Scan for the cell matching the given text and deliver its (X, Y) coordinate at center. 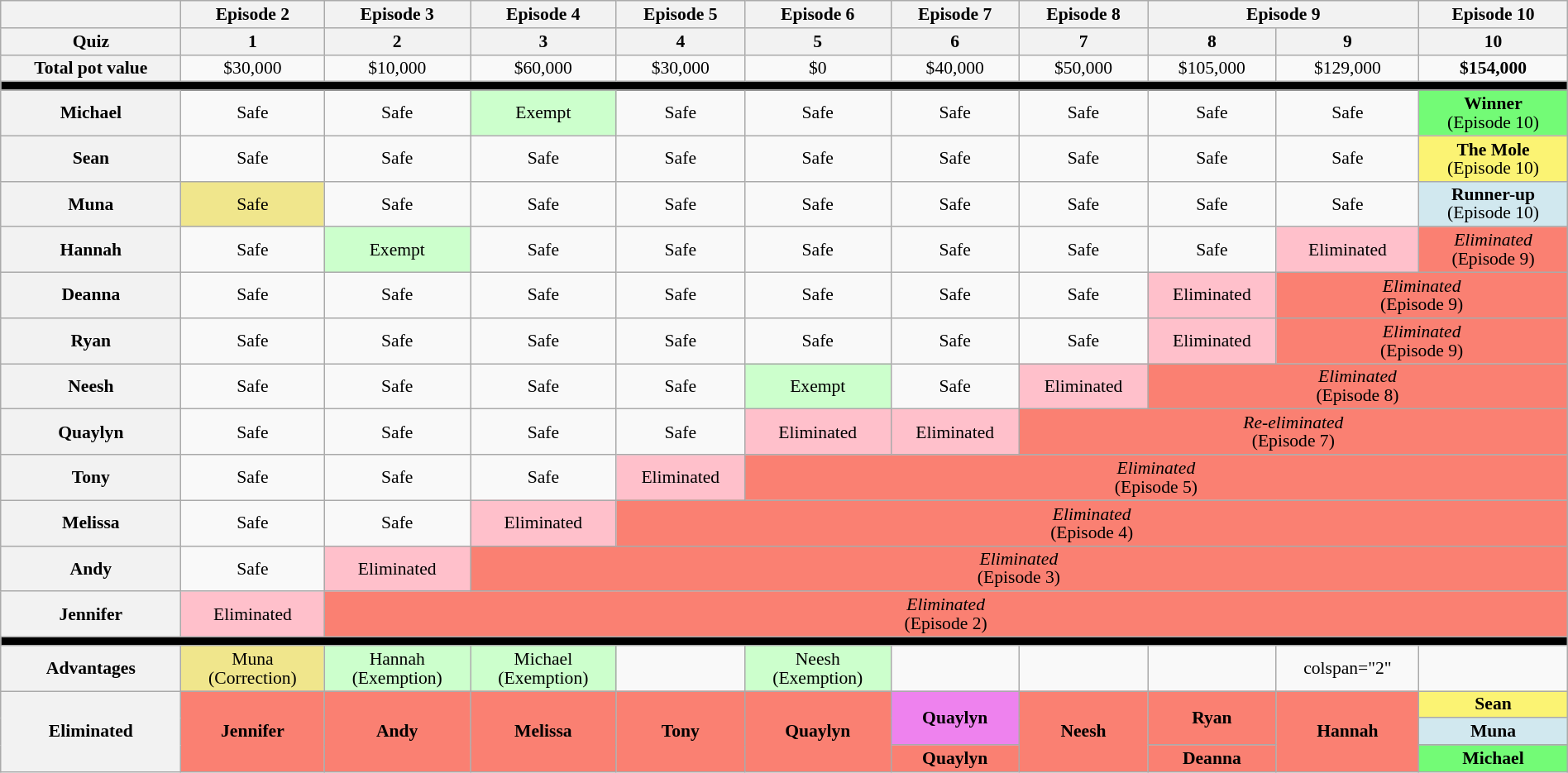
Muna (Correction) (253, 668)
Michael (Exemption) (544, 668)
The Mole (Episode 10) (1494, 159)
colspan="2" (1348, 668)
$10,000 (397, 68)
3 (544, 41)
Eliminated (Episode 8) (1358, 387)
Episode 3 (397, 15)
Eliminated (Episode 5) (1156, 478)
Quiz (91, 41)
$50,000 (1083, 68)
6 (954, 41)
Episode 4 (544, 15)
Episode 6 (817, 15)
$154,000 (1494, 68)
Total pot value (91, 68)
$0 (817, 68)
Episode 10 (1494, 15)
7 (1083, 41)
Winner (Episode 10) (1494, 112)
Episode 2 (253, 15)
8 (1212, 41)
5 (817, 41)
$40,000 (954, 68)
2 (397, 41)
Advantages (91, 668)
$105,000 (1212, 68)
Runner-up (Episode 10) (1494, 203)
9 (1348, 41)
4 (680, 41)
Episode 5 (680, 15)
Eliminated (Episode 3) (1019, 569)
Episode 8 (1083, 15)
10 (1494, 41)
Neesh (Exemption) (817, 668)
Episode 7 (954, 15)
1 (253, 41)
Eliminated (Episode 4) (1092, 522)
Re-eliminated (Episode 7) (1293, 432)
Hannah (Exemption) (397, 668)
$129,000 (1348, 68)
Episode 9 (1284, 15)
Eliminated (Episode 2) (946, 615)
$60,000 (544, 68)
